Find where the given text appears and provide that cell's center as [x, y] coordinate. 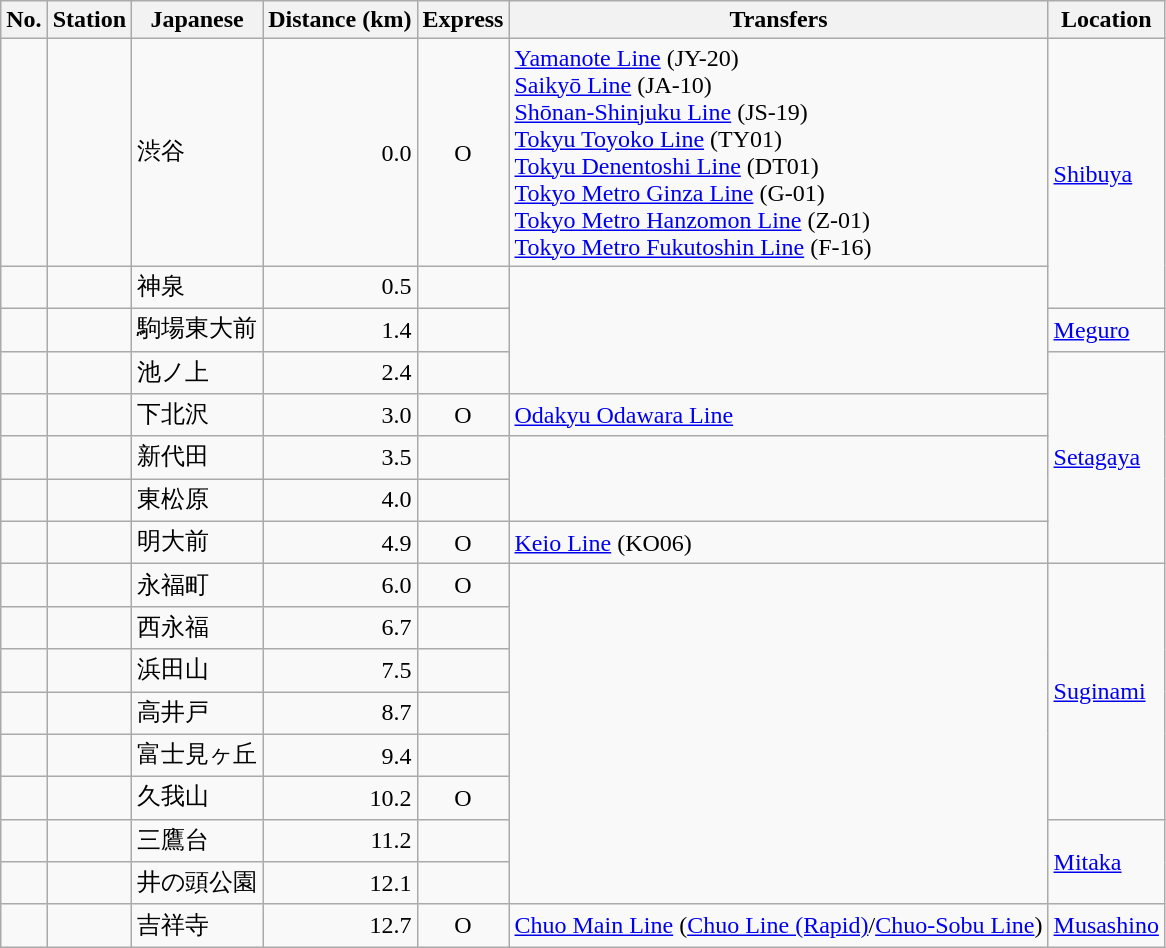
久我山 [198, 798]
Keio Line (KO06) [778, 542]
6.7 [340, 628]
0.5 [340, 288]
三鷹台 [198, 840]
駒場東大前 [198, 330]
高井戸 [198, 714]
Express [463, 20]
1.4 [340, 330]
Suginami [1106, 692]
Station [89, 20]
Odakyu Odawara Line [778, 416]
4.9 [340, 542]
Transfers [778, 20]
No. [24, 20]
4.0 [340, 500]
神泉 [198, 288]
0.0 [340, 152]
3.0 [340, 416]
新代田 [198, 458]
吉祥寺 [198, 926]
富士見ヶ丘 [198, 756]
池ノ上 [198, 372]
Location [1106, 20]
Distance (km) [340, 20]
10.2 [340, 798]
Mitaka [1106, 862]
Shibuya [1106, 174]
6.0 [340, 586]
渋谷 [198, 152]
井の頭公園 [198, 884]
永福町 [198, 586]
東松原 [198, 500]
12.7 [340, 926]
Musashino [1106, 926]
9.4 [340, 756]
3.5 [340, 458]
Setagaya [1106, 458]
Meguro [1106, 330]
12.1 [340, 884]
8.7 [340, 714]
明大前 [198, 542]
Chuo Main Line (Chuo Line (Rapid)/Chuo-Sobu Line) [778, 926]
西永福 [198, 628]
浜田山 [198, 670]
Japanese [198, 20]
下北沢 [198, 416]
11.2 [340, 840]
7.5 [340, 670]
2.4 [340, 372]
